Provide the (X, Y) coordinate of the cell's center where the given text is located.  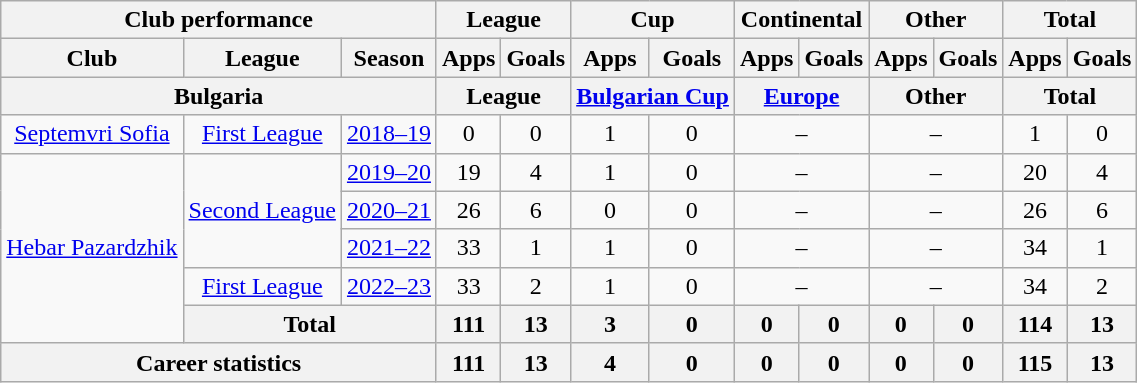
Club (92, 58)
2018–19 (388, 134)
115 (1035, 362)
3 (610, 324)
Cup (653, 20)
Season (388, 58)
114 (1035, 324)
Second League (262, 210)
Bulgaria (219, 96)
Europe (801, 96)
19 (468, 172)
Continental (801, 20)
Hebar Pazardzhik (92, 248)
20 (1035, 172)
2019–20 (388, 172)
2022–23 (388, 286)
Septemvri Sofia (92, 134)
Bulgarian Cup (653, 96)
Club performance (219, 20)
Career statistics (219, 362)
2021–22 (388, 248)
2020–21 (388, 210)
